Capture the cell that displays the provided text and extract its (X, Y) central coordinate. 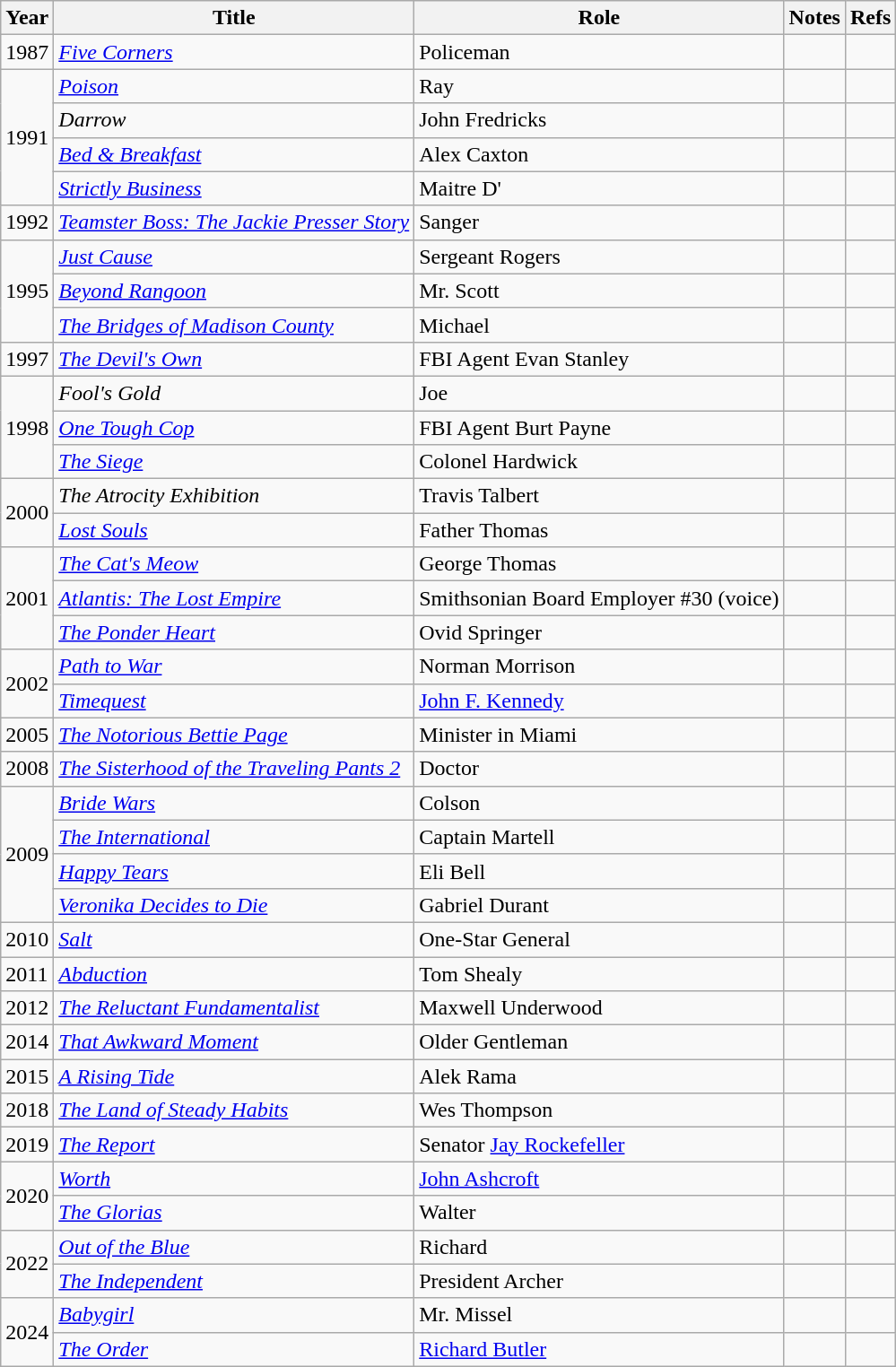
Veronika Decides to Die (234, 905)
Abduction (234, 973)
2020 (27, 1196)
Tom Shealy (599, 973)
Mr. Scott (599, 291)
Year (27, 18)
The Glorias (234, 1213)
George Thomas (599, 564)
1991 (27, 137)
Wes Thompson (599, 1110)
Path to War (234, 666)
FBI Agent Evan Stanley (599, 359)
The Atrocity Exhibition (234, 496)
One Tough Cop (234, 428)
The Reluctant Fundamentalist (234, 1008)
Bed & Breakfast (234, 154)
The Sisterhood of the Traveling Pants 2 (234, 769)
Refs (870, 18)
The Siege (234, 462)
Ray (599, 86)
John Ashcroft (599, 1179)
2019 (27, 1145)
1992 (27, 222)
Colonel Hardwick (599, 462)
2012 (27, 1008)
Father Thomas (599, 530)
Michael (599, 325)
Salt (234, 939)
Darrow (234, 120)
1995 (27, 291)
Teamster Boss: The Jackie Presser Story (234, 222)
Alek Rama (599, 1076)
2011 (27, 973)
Atlantis: The Lost Empire (234, 598)
1987 (27, 52)
The Independent (234, 1281)
Alex Caxton (599, 154)
John Fredricks (599, 120)
Role (599, 18)
Worth (234, 1179)
2015 (27, 1076)
Older Gentleman (599, 1042)
Poison (234, 86)
The International (234, 837)
President Archer (599, 1281)
One-Star General (599, 939)
Policeman (599, 52)
Colson (599, 803)
Gabriel Durant (599, 905)
Sergeant Rogers (599, 257)
The Cat's Meow (234, 564)
Five Corners (234, 52)
Smithsonian Board Employer #30 (voice) (599, 598)
Walter (599, 1213)
Doctor (599, 769)
That Awkward Moment (234, 1042)
John F. Kennedy (599, 701)
Sanger (599, 222)
The Bridges of Madison County (234, 325)
The Report (234, 1145)
Senator Jay Rockefeller (599, 1145)
2000 (27, 513)
Richard (599, 1247)
The Order (234, 1349)
Eli Bell (599, 871)
Happy Tears (234, 871)
1998 (27, 427)
Lost Souls (234, 530)
Strictly Business (234, 188)
Norman Morrison (599, 666)
The Ponder Heart (234, 632)
Ovid Springer (599, 632)
Captain Martell (599, 837)
Maitre D' (599, 188)
Bride Wars (234, 803)
2022 (27, 1264)
Richard Butler (599, 1349)
The Devil's Own (234, 359)
Notes (814, 18)
2018 (27, 1110)
FBI Agent Burt Payne (599, 428)
Just Cause (234, 257)
2010 (27, 939)
Mr. Missel (599, 1315)
Timequest (234, 701)
Babygirl (234, 1315)
The Land of Steady Habits (234, 1110)
2002 (27, 683)
2024 (27, 1332)
Joe (599, 393)
Beyond Rangoon (234, 291)
A Rising Tide (234, 1076)
The Notorious Bettie Page (234, 735)
2009 (27, 854)
Fool's Gold (234, 393)
2014 (27, 1042)
Minister in Miami (599, 735)
Travis Talbert (599, 496)
Title (234, 18)
2001 (27, 598)
Out of the Blue (234, 1247)
1997 (27, 359)
2008 (27, 769)
2005 (27, 735)
Maxwell Underwood (599, 1008)
